Return [X, Y] of the center of cell containing provided text 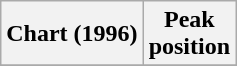
Chart (1996) [72, 34]
Peakposition [189, 34]
